Return the (x, y) coordinate for the center point of the cell that contains the specified text.  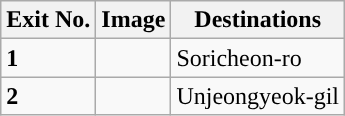
Exit No. (48, 20)
Soricheon-ro (258, 58)
2 (48, 96)
1 (48, 58)
Image (134, 20)
Destinations (258, 20)
Unjeongyeok-gil (258, 96)
